Locate the cell with the specified text and output its [x, y] center coordinate. 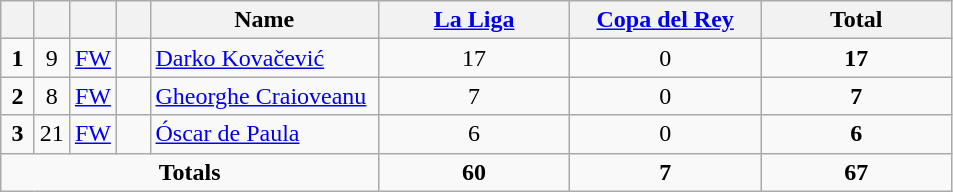
Gheorghe Craioveanu [264, 96]
21 [52, 134]
8 [52, 96]
2 [18, 96]
Total [856, 20]
Name [264, 20]
60 [474, 172]
Óscar de Paula [264, 134]
1 [18, 58]
Darko Kovačević [264, 58]
La Liga [474, 20]
67 [856, 172]
9 [52, 58]
Copa del Rey [666, 20]
3 [18, 134]
Totals [190, 172]
